Find where the given text appears and provide that cell's center as [x, y] coordinate. 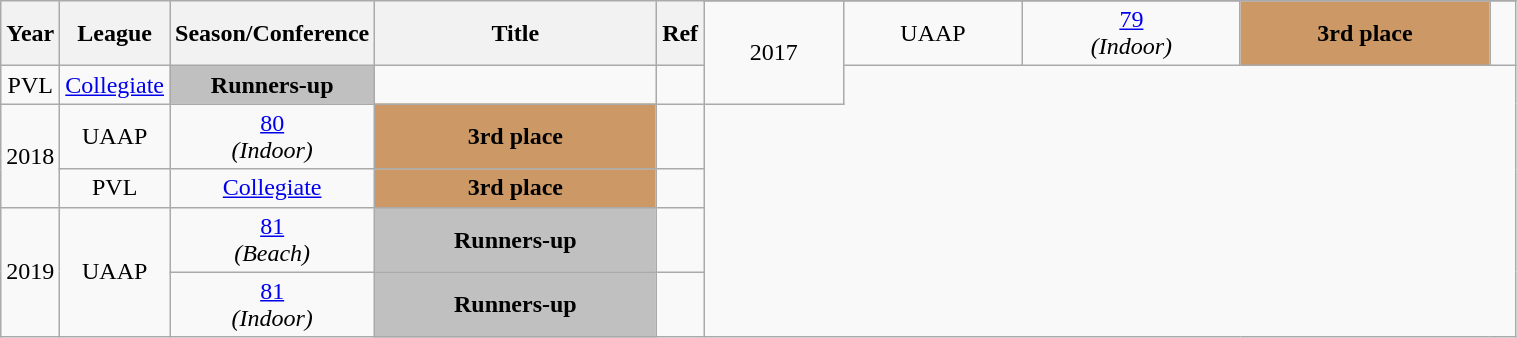
Ref [680, 34]
2017 [774, 52]
Season/Conference [272, 34]
Title [516, 34]
2018 [30, 156]
2019 [30, 272]
80(Indoor) [272, 136]
Year [30, 34]
79(Indoor) [1132, 34]
League [115, 34]
81(Beach) [272, 240]
81(Indoor) [272, 304]
